Return [x, y] of the center of cell containing provided text 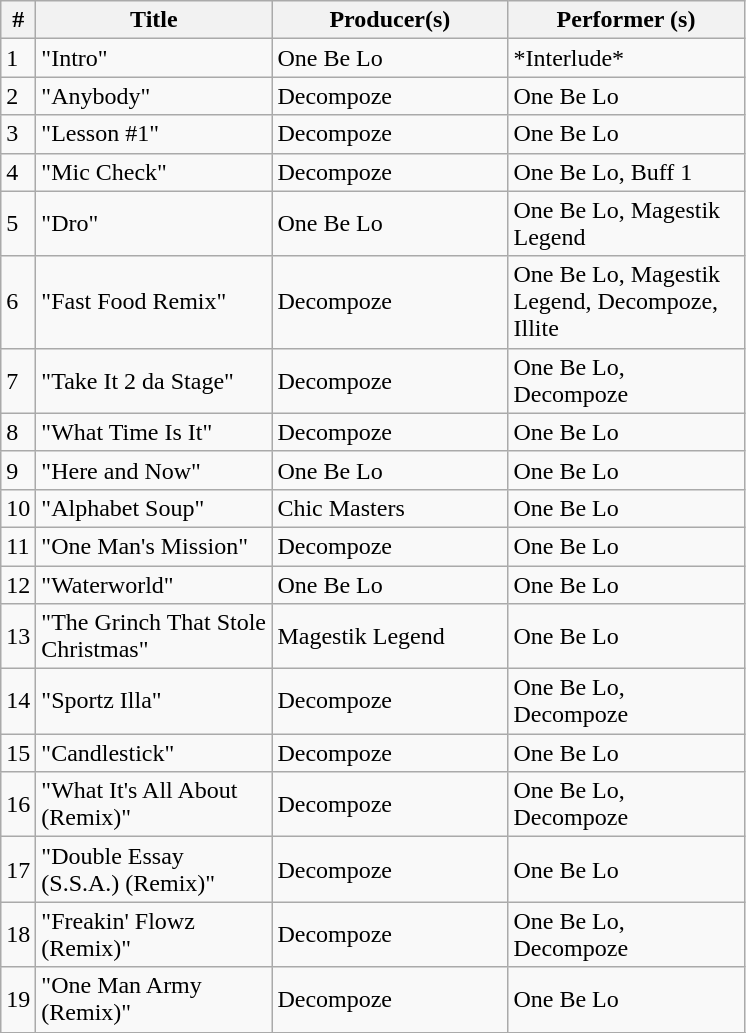
"The Grinch That Stole Christmas" [154, 636]
Chic Masters [390, 508]
"One Man's Mission" [154, 546]
6 [18, 302]
# [18, 20]
"Sportz Illa" [154, 702]
12 [18, 585]
17 [18, 870]
13 [18, 636]
14 [18, 702]
"Alphabet Soup" [154, 508]
15 [18, 753]
Title [154, 20]
"Candlestick" [154, 753]
"Intro" [154, 58]
"One Man Army (Remix)" [154, 1000]
"Waterworld" [154, 585]
3 [18, 134]
8 [18, 432]
"Freakin' Flowz (Remix)" [154, 934]
"Anybody" [154, 96]
One Be Lo, Magestik Legend [626, 224]
"What Time Is It" [154, 432]
"Here and Now" [154, 470]
"Fast Food Remix" [154, 302]
"Lesson #1" [154, 134]
"Mic Check" [154, 172]
Producer(s) [390, 20]
4 [18, 172]
2 [18, 96]
9 [18, 470]
"Take It 2 da Stage" [154, 380]
"Double Essay (S.S.A.) (Remix)" [154, 870]
One Be Lo, Buff 1 [626, 172]
"Dro" [154, 224]
Magestik Legend [390, 636]
18 [18, 934]
1 [18, 58]
11 [18, 546]
"What It's All About (Remix)" [154, 804]
7 [18, 380]
5 [18, 224]
19 [18, 1000]
Performer (s) [626, 20]
*Interlude* [626, 58]
16 [18, 804]
10 [18, 508]
One Be Lo, Magestik Legend, Decompoze, Illite [626, 302]
